Detect which cell encompasses the target text, then output its [X, Y] center coordinate. 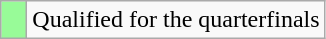
Qualified for the quarterfinals [176, 20]
